Provide the [X, Y] coordinate of the cell's center where the given text is located.  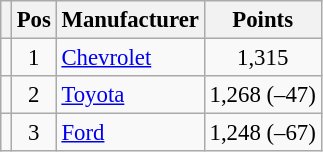
1,315 [262, 58]
Pos [34, 20]
Manufacturer [130, 20]
1,268 (–47) [262, 95]
Ford [130, 133]
2 [34, 95]
Toyota [130, 95]
1,248 (–67) [262, 133]
Points [262, 20]
1 [34, 58]
3 [34, 133]
Chevrolet [130, 58]
